Search for the cell housing the specified text and yield its [x, y] center coordinate. 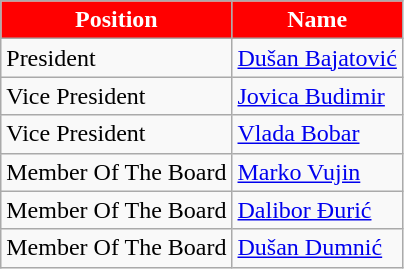
Dalibor Đurić [317, 210]
Jovica Budimir [317, 96]
President [116, 58]
Dušan Dumnić [317, 248]
Dušan Bajatović [317, 58]
Marko Vujin [317, 172]
Name [317, 20]
Vlada Bobar [317, 134]
Position [116, 20]
